Determine the (X, Y) coordinate at the center of the cell enclosing the given text.  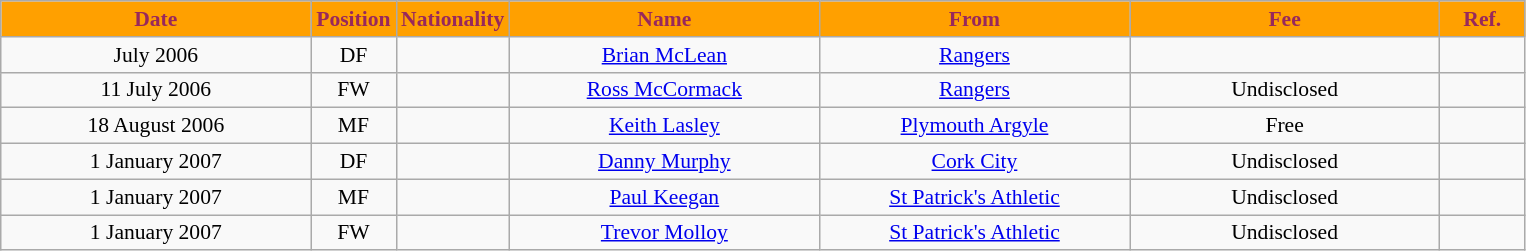
Free (1285, 126)
Position (354, 19)
Brian McLean (664, 55)
Ross McCormack (664, 90)
Cork City (974, 162)
Trevor Molloy (664, 233)
Plymouth Argyle (974, 126)
Paul Keegan (664, 197)
Fee (1285, 19)
Nationality (452, 19)
18 August 2006 (156, 126)
Date (156, 19)
Ref. (1482, 19)
July 2006 (156, 55)
From (974, 19)
Danny Murphy (664, 162)
Keith Lasley (664, 126)
Name (664, 19)
11 July 2006 (156, 90)
